Locate the cell with the specified text and output its (X, Y) center coordinate. 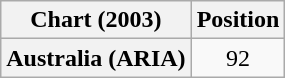
92 (238, 58)
Australia (ARIA) (96, 58)
Position (238, 20)
Chart (2003) (96, 20)
